Return [x, y] of the center of cell containing provided text 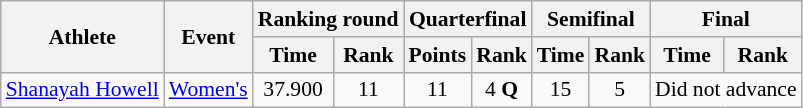
Quarterfinal [468, 19]
Final [726, 19]
Points [438, 55]
15 [561, 90]
Event [208, 36]
5 [620, 90]
Ranking round [328, 19]
Did not advance [726, 90]
Athlete [82, 36]
Semifinal [591, 19]
37.900 [294, 90]
Women's [208, 90]
Shanayah Howell [82, 90]
4 Q [502, 90]
